Locate the cell with the specified text and output its [x, y] center coordinate. 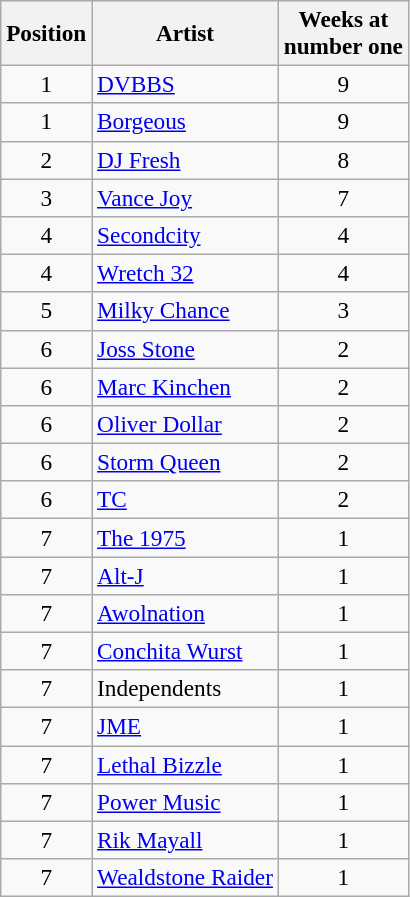
Lethal Bizzle [186, 764]
Wealdstone Raider [186, 877]
DJ Fresh [186, 160]
Position [46, 32]
8 [343, 160]
JME [186, 726]
TC [186, 500]
Rik Mayall [186, 840]
Secondcity [186, 235]
5 [46, 311]
Artist [186, 32]
Independents [186, 689]
Conchita Wurst [186, 651]
Awolnation [186, 613]
Vance Joy [186, 197]
Power Music [186, 802]
Alt-J [186, 575]
Weeks atnumber one [343, 32]
The 1975 [186, 537]
Storm Queen [186, 462]
Wretch 32 [186, 273]
Milky Chance [186, 311]
Marc Kinchen [186, 386]
Borgeous [186, 122]
DVBBS [186, 84]
Joss Stone [186, 349]
Oliver Dollar [186, 424]
